Detect which cell encompasses the target text, then output its (X, Y) center coordinate. 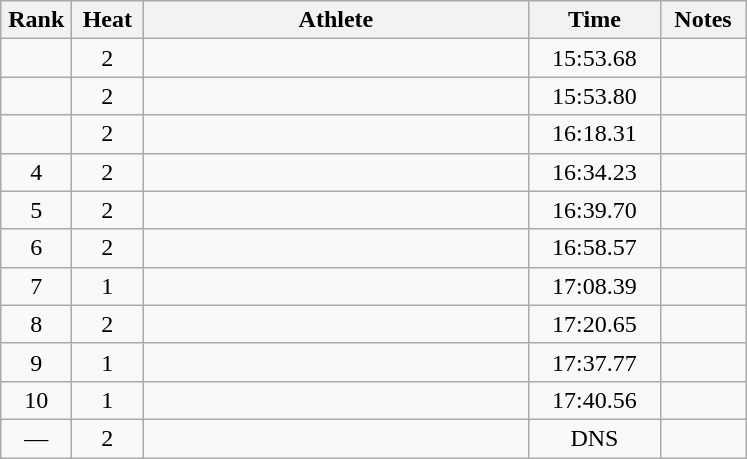
Athlete (336, 20)
— (36, 438)
16:18.31 (594, 134)
17:37.77 (594, 362)
6 (36, 248)
17:08.39 (594, 286)
17:20.65 (594, 324)
10 (36, 400)
9 (36, 362)
Time (594, 20)
17:40.56 (594, 400)
Notes (703, 20)
16:39.70 (594, 210)
Heat (108, 20)
15:53.68 (594, 58)
16:34.23 (594, 172)
5 (36, 210)
DNS (594, 438)
8 (36, 324)
15:53.80 (594, 96)
Rank (36, 20)
16:58.57 (594, 248)
7 (36, 286)
4 (36, 172)
